Determine the [x, y] coordinate at the center of the cell enclosing the given text.  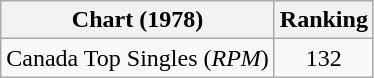
Ranking [324, 20]
132 [324, 58]
Canada Top Singles (RPM) [138, 58]
Chart (1978) [138, 20]
